Extract the [X, Y] coordinate from the center of the cell holding the provided text.  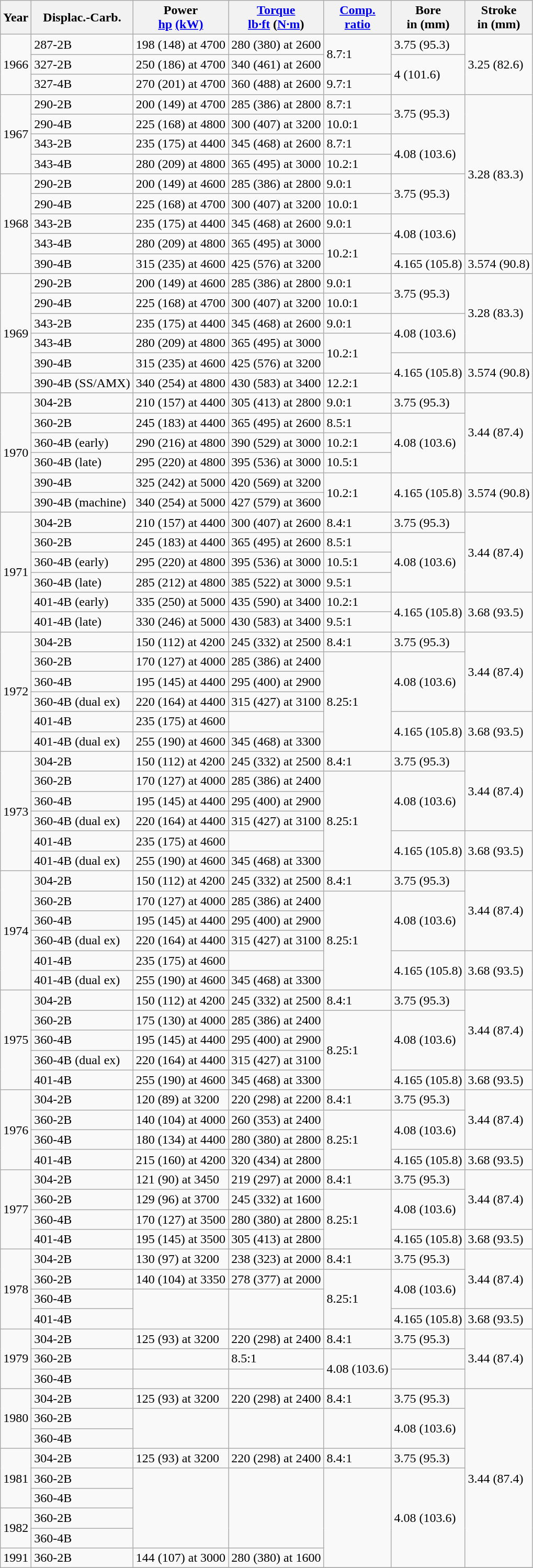
180 (134) at 4400 [180, 1140]
220 (298) at 2200 [276, 1100]
225 (168) at 4800 [180, 124]
200 (149) at 4700 [180, 104]
1991 [16, 1558]
335 (250) at 5000 [180, 602]
130 (97) at 3200 [180, 1259]
1966 [16, 64]
175 (130) at 4000 [180, 1020]
280 (380) at 1600 [276, 1558]
340 (254) at 4800 [180, 383]
250 (186) at 4700 [180, 64]
327-4B [82, 84]
Borein (mm) [428, 18]
270 (201) at 4700 [180, 84]
121 (90) at 3450 [180, 1179]
287-2B [82, 44]
1981 [16, 1478]
340 (254) at 5000 [180, 502]
435 (590) at 3400 [276, 602]
195 (145) at 3500 [180, 1239]
1979 [16, 1359]
1970 [16, 453]
3.25 (82.6) [499, 64]
300 (407) at 2600 [276, 522]
285 (212) at 4800 [180, 582]
1980 [16, 1418]
1972 [16, 692]
360 (488) at 2600 [276, 84]
327-2B [82, 64]
427 (579) at 3600 [276, 502]
140 (104) at 4000 [180, 1120]
Strokein (mm) [499, 18]
1973 [16, 811]
1971 [16, 572]
1969 [16, 333]
320 (434) at 2800 [276, 1159]
1978 [16, 1289]
Year [16, 18]
330 (246) at 5000 [180, 622]
401-4B (late) [82, 622]
12.2:1 [358, 383]
144 (107) at 3000 [180, 1558]
219 (297) at 2000 [276, 1179]
238 (323) at 2000 [276, 1259]
Comp.ratio [358, 18]
420 (569) at 3200 [276, 482]
1982 [16, 1528]
129 (96) at 3700 [180, 1199]
280 (380) at 2600 [276, 44]
215 (160) at 4200 [180, 1159]
278 (377) at 2000 [276, 1279]
401-4B (early) [82, 602]
390-4B (SS/AMX) [82, 383]
1976 [16, 1130]
140 (104) at 3350 [180, 1279]
1975 [16, 1040]
1967 [16, 134]
4 (101.6) [428, 74]
120 (89) at 3200 [180, 1100]
1977 [16, 1209]
1968 [16, 223]
385 (522) at 3000 [276, 582]
325 (242) at 5000 [180, 482]
245 (332) at 1600 [276, 1199]
390 (529) at 3000 [276, 443]
290 (216) at 4800 [180, 443]
340 (461) at 2600 [276, 64]
Torquelb·ft (N·m) [276, 18]
170 (127) at 3500 [180, 1220]
9.7:1 [358, 84]
198 (148) at 4700 [180, 44]
390-4B (machine) [82, 502]
260 (353) at 2400 [276, 1120]
Displac.-Carb. [82, 18]
Powerhp (kW) [180, 18]
1974 [16, 930]
